Return [X, Y] of the center of cell containing provided text 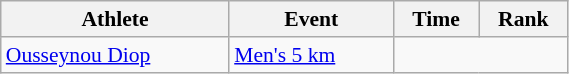
Time [436, 19]
Athlete [115, 19]
Men's 5 km [311, 55]
Rank [524, 19]
Ousseynou Diop [115, 55]
Event [311, 19]
